Output the [X, Y] coordinate of the center of the cell containing the given text.  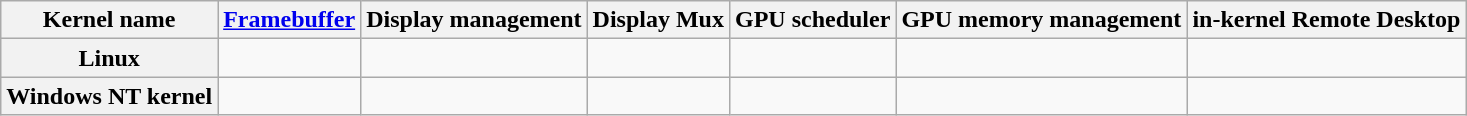
Kernel name [110, 20]
Windows NT kernel [110, 96]
GPU scheduler [812, 20]
Linux [110, 58]
Framebuffer [290, 20]
Display management [474, 20]
in-kernel Remote Desktop [1326, 20]
Display Mux [658, 20]
GPU memory management [1042, 20]
